Provide the (x, y) coordinate of the cell's center where the given text is located.  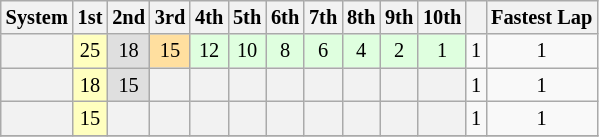
12 (209, 51)
3rd (170, 17)
System (37, 17)
8 (285, 51)
6th (285, 17)
4th (209, 17)
8th (361, 17)
10 (247, 51)
4 (361, 51)
9th (399, 17)
Fastest Lap (542, 17)
10th (442, 17)
7th (323, 17)
2 (399, 51)
2nd (128, 17)
25 (90, 51)
1st (90, 17)
5th (247, 17)
6 (323, 51)
